Detect which cell encompasses the target text, then output its [X, Y] center coordinate. 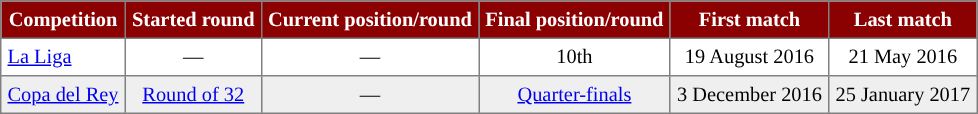
19 August 2016 [749, 57]
Final position/round [575, 20]
25 January 2017 [903, 95]
10th [575, 57]
Current position/round [370, 20]
Copa del Rey [63, 95]
Quarter-finals [575, 95]
3 December 2016 [749, 95]
La Liga [63, 57]
21 May 2016 [903, 57]
First match [749, 20]
Round of 32 [193, 95]
Started round [193, 20]
Last match [903, 20]
Competition [63, 20]
